Determine the (X, Y) coordinate at the center of the cell enclosing the given text.  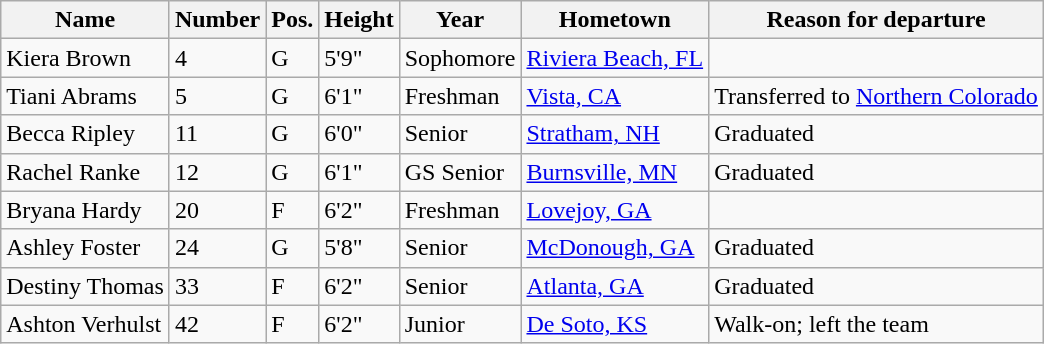
20 (217, 210)
Rachel Ranke (86, 172)
6'0" (359, 134)
11 (217, 134)
Hometown (615, 20)
De Soto, KS (615, 324)
Transferred to Northern Colorado (876, 96)
Number (217, 20)
Tiani Abrams (86, 96)
Ashton Verhulst (86, 324)
Name (86, 20)
33 (217, 286)
Year (460, 20)
5'9" (359, 58)
5 (217, 96)
Height (359, 20)
42 (217, 324)
Ashley Foster (86, 248)
Becca Ripley (86, 134)
Lovejoy, GA (615, 210)
GS Senior (460, 172)
Vista, CA (615, 96)
Destiny Thomas (86, 286)
Walk-on; left the team (876, 324)
Riviera Beach, FL (615, 58)
4 (217, 58)
5'8" (359, 248)
24 (217, 248)
Stratham, NH (615, 134)
Atlanta, GA (615, 286)
McDonough, GA (615, 248)
Junior (460, 324)
Burnsville, MN (615, 172)
Sophomore (460, 58)
Pos. (292, 20)
Reason for departure (876, 20)
12 (217, 172)
Kiera Brown (86, 58)
Bryana Hardy (86, 210)
